Identify which cell holds the provided text, then report its [x, y] central coordinate. 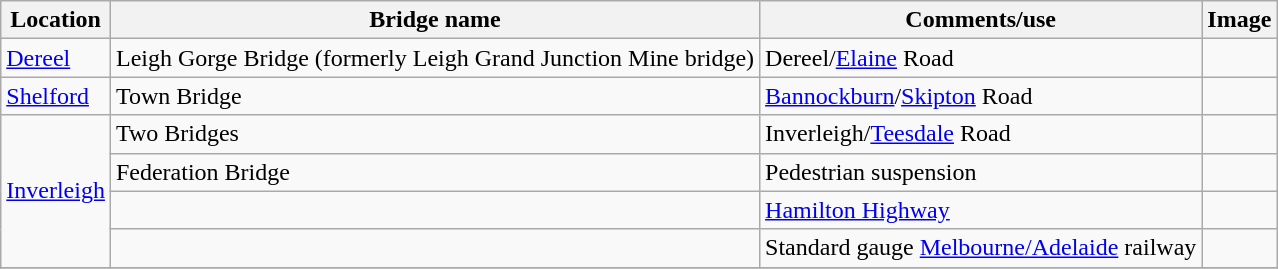
Bannockburn/Skipton Road [981, 96]
Hamilton Highway [981, 210]
Town Bridge [434, 96]
Pedestrian suspension [981, 172]
Inverleigh/Teesdale Road [981, 134]
Location [56, 20]
Federation Bridge [434, 172]
Shelford [56, 96]
Image [1240, 20]
Two Bridges [434, 134]
Leigh Gorge Bridge (formerly Leigh Grand Junction Mine bridge) [434, 58]
Bridge name [434, 20]
Inverleigh [56, 191]
Dereel/Elaine Road [981, 58]
Comments/use [981, 20]
Dereel [56, 58]
Standard gauge Melbourne/Adelaide railway [981, 248]
